For the text-containing cell, return its midpoint in [x, y] coordinate format. 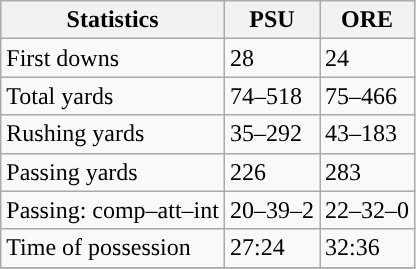
28 [272, 58]
22–32–0 [368, 210]
43–183 [368, 134]
24 [368, 58]
First downs [113, 58]
Passing: comp–att–int [113, 210]
Time of possession [113, 248]
Passing yards [113, 172]
226 [272, 172]
ORE [368, 20]
283 [368, 172]
20–39–2 [272, 210]
35–292 [272, 134]
Rushing yards [113, 134]
Statistics [113, 20]
27:24 [272, 248]
Total yards [113, 96]
74–518 [272, 96]
PSU [272, 20]
75–466 [368, 96]
32:36 [368, 248]
